Output the [X, Y] coordinate of the center of the cell containing the given text.  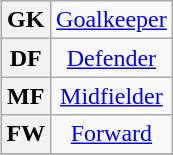
Goalkeeper [112, 20]
MF [26, 96]
DF [26, 58]
Midfielder [112, 96]
FW [26, 134]
Forward [112, 134]
GK [26, 20]
Defender [112, 58]
